Find where the given text appears and provide that cell's center as (x, y) coordinate. 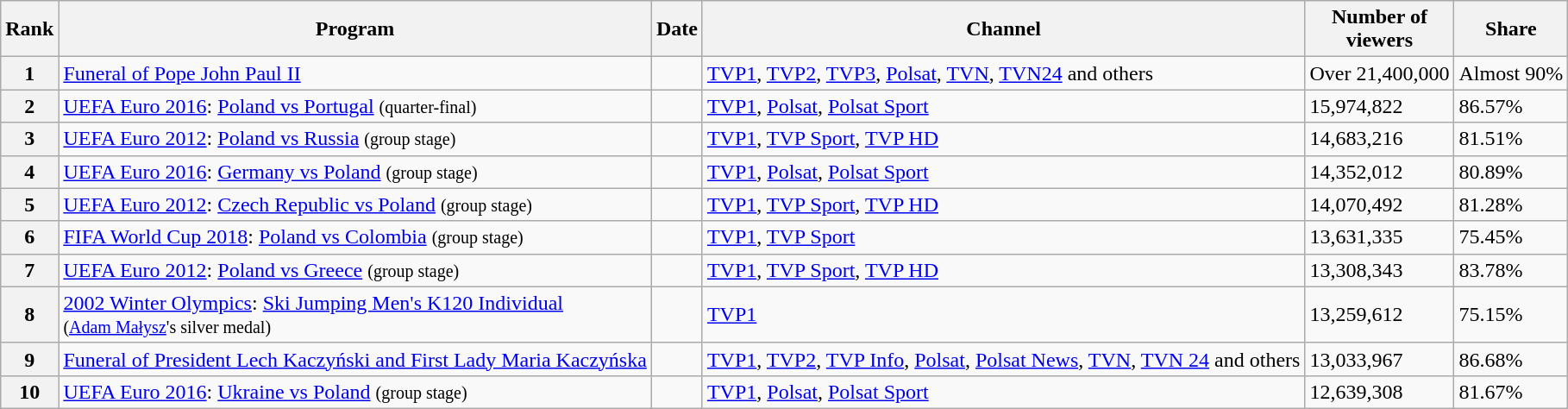
80.89% (1511, 172)
9 (29, 359)
14,683,216 (1380, 139)
Over 21,400,000 (1380, 73)
TVP1 (1004, 314)
86.68% (1511, 359)
75.45% (1511, 237)
Rank (29, 29)
Program (355, 29)
3 (29, 139)
Funeral of President Lech Kaczyński and First Lady Maria Kaczyńska (355, 359)
7 (29, 270)
2002 Winter Olympics: Ski Jumping Men's K120 Individual(Adam Małysz's silver medal) (355, 314)
13,033,967 (1380, 359)
15,974,822 (1380, 106)
81.67% (1511, 392)
UEFA Euro 2012: Poland vs Russia (group stage) (355, 139)
Channel (1004, 29)
86.57% (1511, 106)
UEFA Euro 2016: Poland vs Portugal (quarter-final) (355, 106)
83.78% (1511, 270)
75.15% (1511, 314)
TVP1, TVP Sport (1004, 237)
81.28% (1511, 204)
Share (1511, 29)
Date (676, 29)
1 (29, 73)
UEFA Euro 2016: Germany vs Poland (group stage) (355, 172)
81.51% (1511, 139)
12,639,308 (1380, 392)
FIFA World Cup 2018: Poland vs Colombia (group stage) (355, 237)
TVP1, TVP2, TVP Info, Polsat, Polsat News, TVN, TVN 24 and others (1004, 359)
13,259,612 (1380, 314)
Funeral of Pope John Paul II (355, 73)
2 (29, 106)
8 (29, 314)
13,631,335 (1380, 237)
TVP1, TVP2, TVP3, Polsat, TVN, TVN24 and others (1004, 73)
4 (29, 172)
14,352,012 (1380, 172)
UEFA Euro 2012: Poland vs Greece (group stage) (355, 270)
UEFA Euro 2012: Czech Republic vs Poland (group stage) (355, 204)
Number ofviewers (1380, 29)
Almost 90% (1511, 73)
14,070,492 (1380, 204)
10 (29, 392)
13,308,343 (1380, 270)
6 (29, 237)
5 (29, 204)
UEFA Euro 2016: Ukraine vs Poland (group stage) (355, 392)
